Extract the (x, y) coordinate from the center of the cell holding the provided text.  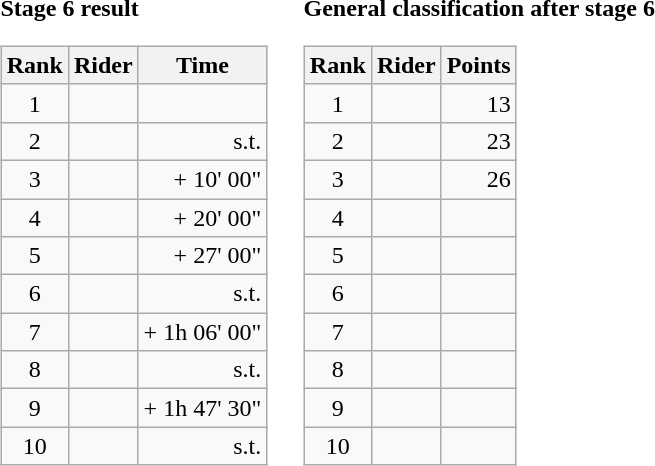
Points (478, 65)
Time (202, 65)
26 (478, 179)
+ 1h 47' 30" (202, 408)
23 (478, 141)
+ 27' 00" (202, 256)
+ 10' 00" (202, 179)
+ 20' 00" (202, 217)
13 (478, 103)
+ 1h 06' 00" (202, 332)
